Search for the cell housing the specified text and yield its [X, Y] center coordinate. 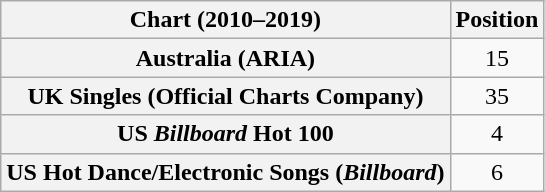
US Billboard Hot 100 [226, 134]
US Hot Dance/Electronic Songs (Billboard) [226, 172]
15 [497, 58]
Chart (2010–2019) [226, 20]
35 [497, 96]
Position [497, 20]
4 [497, 134]
Australia (ARIA) [226, 58]
UK Singles (Official Charts Company) [226, 96]
6 [497, 172]
